Identify which cell holds the provided text, then report its [X, Y] central coordinate. 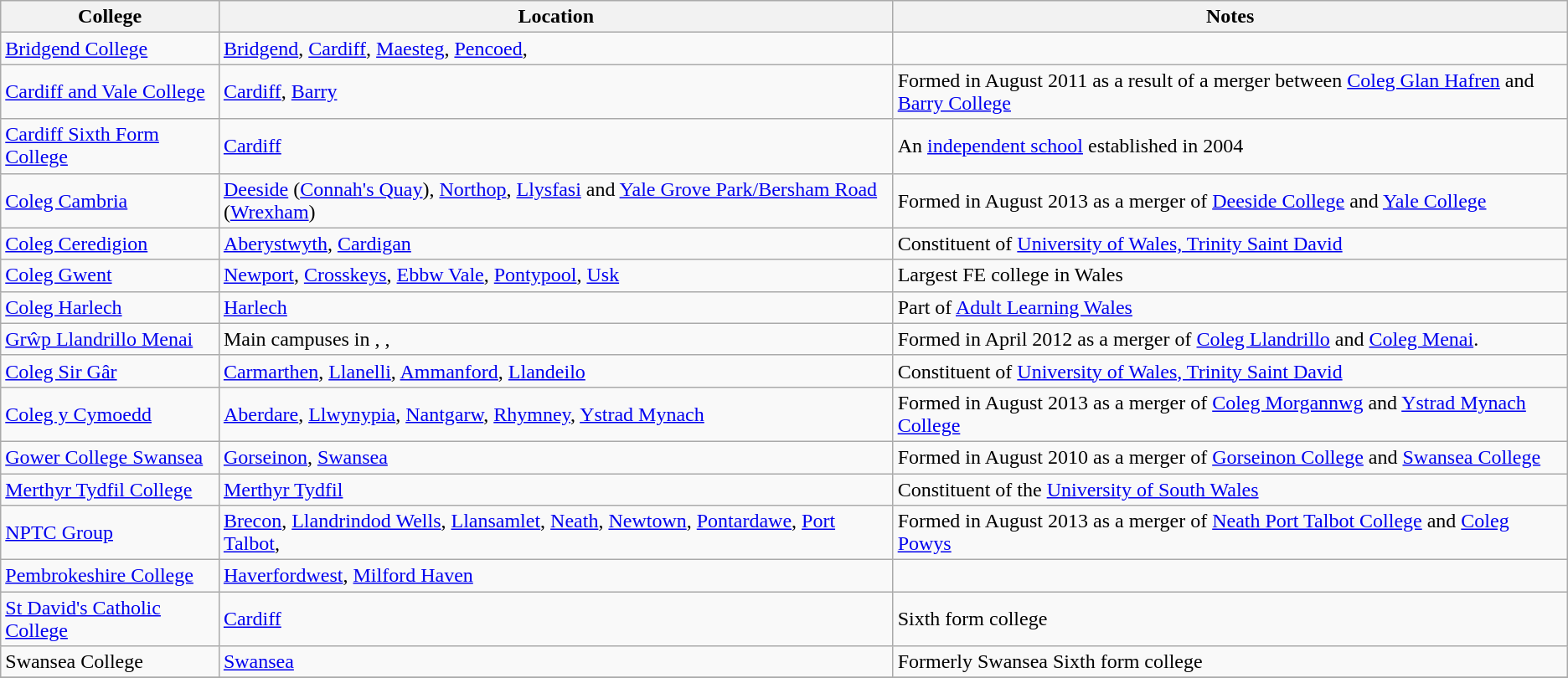
Merthyr Tydfil College [111, 490]
NPTC Group [111, 532]
Main campuses in , , [556, 339]
College [111, 17]
Location [556, 17]
Brecon, Llandrindod Wells, Llansamlet, Neath, Newtown, Pontardawe, Port Talbot, [556, 532]
Coleg Cambria [111, 201]
Coleg Gwent [111, 275]
Cardiff, Barry [556, 92]
Pembrokeshire College [111, 576]
Coleg Harlech [111, 307]
An independent school established in 2004 [1230, 146]
Formed in August 2011 as a result of a merger between Coleg Glan Hafren and Barry College [1230, 92]
Formed in August 2013 as a merger of Deeside College and Yale College [1230, 201]
Notes [1230, 17]
Gower College Swansea [111, 457]
Formed in August 2013 as a merger of Coleg Morgannwg and Ystrad Mynach College [1230, 413]
Bridgend, Cardiff, Maesteg, Pencoed, [556, 49]
Sixth form college [1230, 619]
St David's Catholic College [111, 619]
Carmarthen, Llanelli, Ammanford, Llandeilo [556, 371]
Bridgend College [111, 49]
Coleg y Cymoedd [111, 413]
Cardiff and Vale College [111, 92]
Formed in August 2013 as a merger of Neath Port Talbot College and Coleg Powys [1230, 532]
Cardiff Sixth Form College [111, 146]
Grŵp Llandrillo Menai [111, 339]
Haverfordwest, Milford Haven [556, 576]
Swansea College [111, 662]
Aberdare, Llwynypia, Nantgarw, Rhymney, Ystrad Mynach [556, 413]
Constituent of the University of South Wales [1230, 490]
Formed in April 2012 as a merger of Coleg Llandrillo and Coleg Menai. [1230, 339]
Aberystwyth, Cardigan [556, 244]
Gorseinon, Swansea [556, 457]
Coleg Ceredigion [111, 244]
Part of Adult Learning Wales [1230, 307]
Coleg Sir Gâr [111, 371]
Harlech [556, 307]
Formerly Swansea Sixth form college [1230, 662]
Formed in August 2010 as a merger of Gorseinon College and Swansea College [1230, 457]
Merthyr Tydfil [556, 490]
Newport, Crosskeys, Ebbw Vale, Pontypool, Usk [556, 275]
Largest FE college in Wales [1230, 275]
Deeside (Connah's Quay), Northop, Llysfasi and Yale Grove Park/Bersham Road (Wrexham) [556, 201]
Swansea [556, 662]
